Return the [x, y] coordinate for the center point of the cell that contains the specified text.  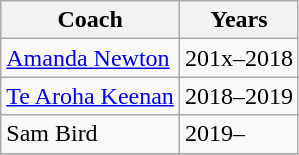
Te Aroha Keenan [90, 96]
2019– [238, 134]
Sam Bird [90, 134]
Coach [90, 20]
2018–2019 [238, 96]
Years [238, 20]
Amanda Newton [90, 58]
201x–2018 [238, 58]
